Detect which cell encompasses the target text, then output its [x, y] center coordinate. 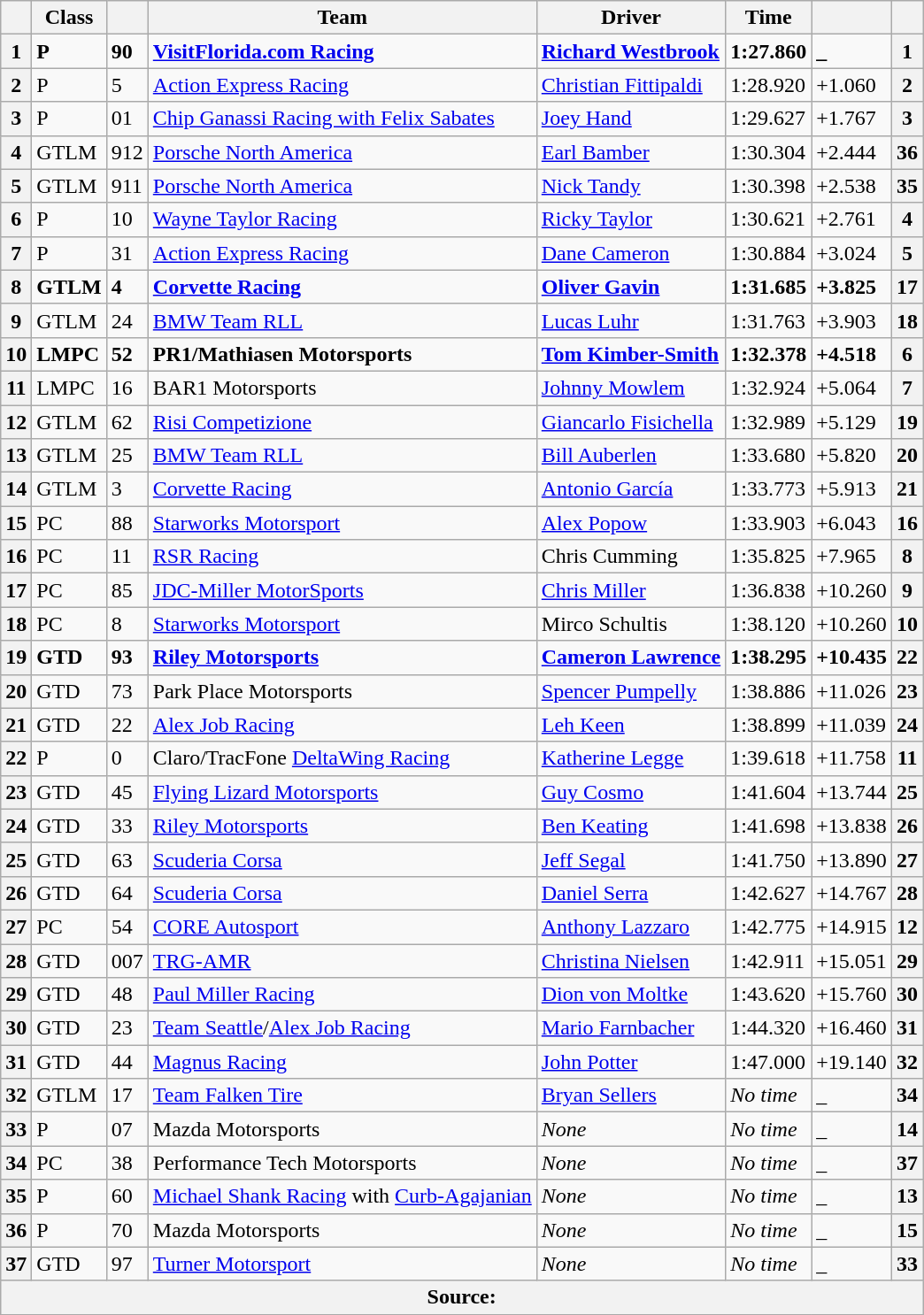
07 [127, 1129]
Team [342, 18]
1:44.320 [768, 1028]
+4.518 [851, 354]
1:30.398 [768, 186]
John Potter [630, 1062]
Chris Miller [630, 590]
54 [127, 927]
Alex Job Racing [342, 725]
1:27.860 [768, 51]
97 [127, 1264]
Performance Tech Motorsports [342, 1163]
Lucas Luhr [630, 320]
+2.444 [851, 152]
+6.043 [851, 523]
Mario Farnbacher [630, 1028]
1:31.763 [768, 320]
Anthony Lazzaro [630, 927]
+3.825 [851, 287]
Cameron Lawrence [630, 657]
Richard Westbrook [630, 51]
1:31.685 [768, 287]
+11.026 [851, 691]
+7.965 [851, 557]
1:41.698 [768, 826]
Joey Hand [630, 119]
1:38.120 [768, 624]
1:30.621 [768, 219]
Park Place Motorsports [342, 691]
62 [127, 422]
+14.767 [851, 893]
Ben Keating [630, 826]
1:33.903 [768, 523]
Earl Bamber [630, 152]
Katherine Legge [630, 758]
1:42.911 [768, 960]
1:33.773 [768, 489]
+5.820 [851, 456]
45 [127, 792]
+5.913 [851, 489]
+16.460 [851, 1028]
PR1/Mathiasen Motorsports [342, 354]
+10.435 [851, 657]
1:41.604 [768, 792]
0 [127, 758]
+5.064 [851, 388]
38 [127, 1163]
Magnus Racing [342, 1062]
911 [127, 186]
Team Falken Tire [342, 1096]
Christian Fittipaldi [630, 85]
1:42.627 [768, 893]
70 [127, 1230]
+1.767 [851, 119]
1:38.899 [768, 725]
44 [127, 1062]
1:28.920 [768, 85]
Spencer Pumpelly [630, 691]
TRG-AMR [342, 960]
64 [127, 893]
JDC-Miller MotorSports [342, 590]
+11.039 [851, 725]
1:38.295 [768, 657]
Team Seattle/Alex Job Racing [342, 1028]
48 [127, 995]
Dane Cameron [630, 253]
Ricky Taylor [630, 219]
1:42.775 [768, 927]
Turner Motorsport [342, 1264]
60 [127, 1196]
1:43.620 [768, 995]
63 [127, 859]
+11.758 [851, 758]
01 [127, 119]
1:32.378 [768, 354]
+3.903 [851, 320]
52 [127, 354]
Bill Auberlen [630, 456]
+2.761 [851, 219]
Tom Kimber-Smith [630, 354]
+5.129 [851, 422]
Chris Cumming [630, 557]
+2.538 [851, 186]
+13.838 [851, 826]
73 [127, 691]
Claro/TracFone DeltaWing Racing [342, 758]
1:32.989 [768, 422]
Daniel Serra [630, 893]
1:38.886 [768, 691]
Source: [462, 1297]
Michael Shank Racing with Curb-Agajanian [342, 1196]
1:33.680 [768, 456]
912 [127, 152]
Wayne Taylor Racing [342, 219]
007 [127, 960]
Chip Ganassi Racing with Felix Sabates [342, 119]
Christina Nielsen [630, 960]
88 [127, 523]
1:32.924 [768, 388]
93 [127, 657]
1:36.838 [768, 590]
Alex Popow [630, 523]
Time [768, 18]
Giancarlo Fisichella [630, 422]
Guy Cosmo [630, 792]
85 [127, 590]
+13.890 [851, 859]
1:29.627 [768, 119]
Bryan Sellers [630, 1096]
1:30.304 [768, 152]
VisitFlorida.com Racing [342, 51]
Antonio García [630, 489]
1:47.000 [768, 1062]
+14.915 [851, 927]
1:41.750 [768, 859]
Flying Lizard Motorsports [342, 792]
+15.051 [851, 960]
Dion von Moltke [630, 995]
+3.024 [851, 253]
+13.744 [851, 792]
Nick Tandy [630, 186]
Leh Keen [630, 725]
Oliver Gavin [630, 287]
1:39.618 [768, 758]
CORE Autosport [342, 927]
Jeff Segal [630, 859]
Johnny Mowlem [630, 388]
RSR Racing [342, 557]
Class [69, 18]
Risi Competizione [342, 422]
Paul Miller Racing [342, 995]
1:35.825 [768, 557]
Driver [630, 18]
BAR1 Motorsports [342, 388]
Mirco Schultis [630, 624]
+15.760 [851, 995]
1:30.884 [768, 253]
+19.140 [851, 1062]
+1.060 [851, 85]
90 [127, 51]
